Return (x, y) of the center of cell containing provided text 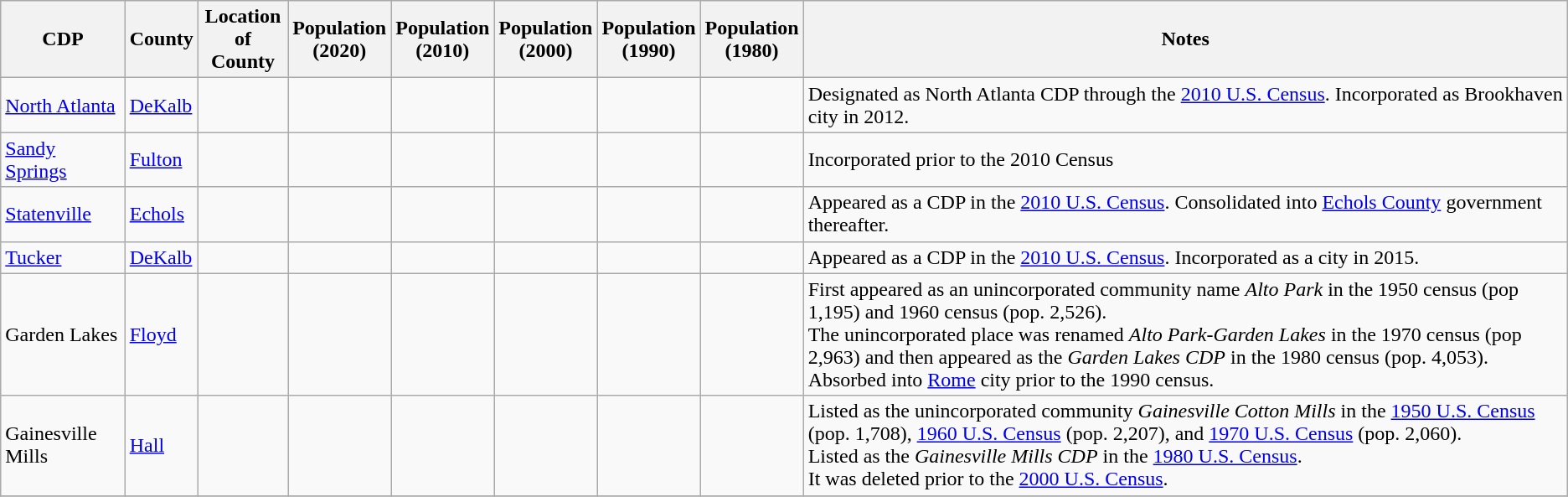
Appeared as a CDP in the 2010 U.S. Census. Consolidated into Echols County government thereafter. (1185, 215)
Designated as North Atlanta CDP through the 2010 U.S. Census. Incorporated as Brookhaven city in 2012. (1185, 106)
Population (2000) (546, 39)
Hall (161, 446)
Population (2020) (340, 39)
Tucker (63, 257)
CDP (63, 39)
Gainesville Mills (63, 446)
Incorporated prior to the 2010 Census (1185, 159)
Sandy Springs (63, 159)
Statenville (63, 215)
Population (1990) (648, 39)
Population (1980) (752, 39)
Notes (1185, 39)
Fulton (161, 159)
Echols (161, 215)
Floyd (161, 334)
Population (2010) (442, 39)
North Atlanta (63, 106)
Appeared as a CDP in the 2010 U.S. Census. Incorporated as a city in 2015. (1185, 257)
County (161, 39)
Location of County (243, 39)
Garden Lakes (63, 334)
